Find where the given text appears and provide that cell's center as (X, Y) coordinate. 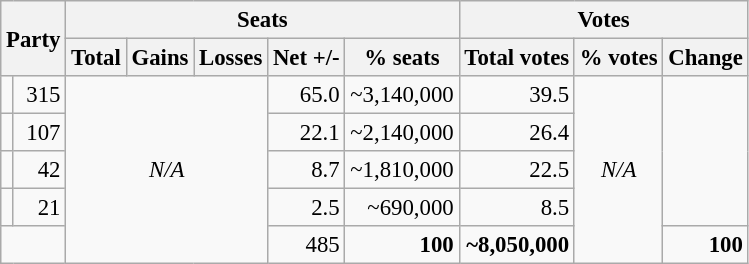
22.5 (516, 170)
Losses (231, 58)
39.5 (516, 95)
Change (706, 58)
21 (40, 208)
Party (34, 38)
Total (96, 58)
22.1 (306, 133)
~3,140,000 (402, 95)
8.5 (516, 208)
% seats (402, 58)
42 (40, 170)
8.7 (306, 170)
26.4 (516, 133)
~1,810,000 (402, 170)
315 (40, 95)
~690,000 (402, 208)
107 (40, 133)
~8,050,000 (516, 245)
65.0 (306, 95)
Gains (160, 58)
2.5 (306, 208)
Votes (604, 20)
~2,140,000 (402, 133)
% votes (618, 58)
485 (306, 245)
Total votes (516, 58)
Net +/- (306, 58)
Seats (262, 20)
